Provide the [X, Y] coordinate of the cell's center where the given text is located.  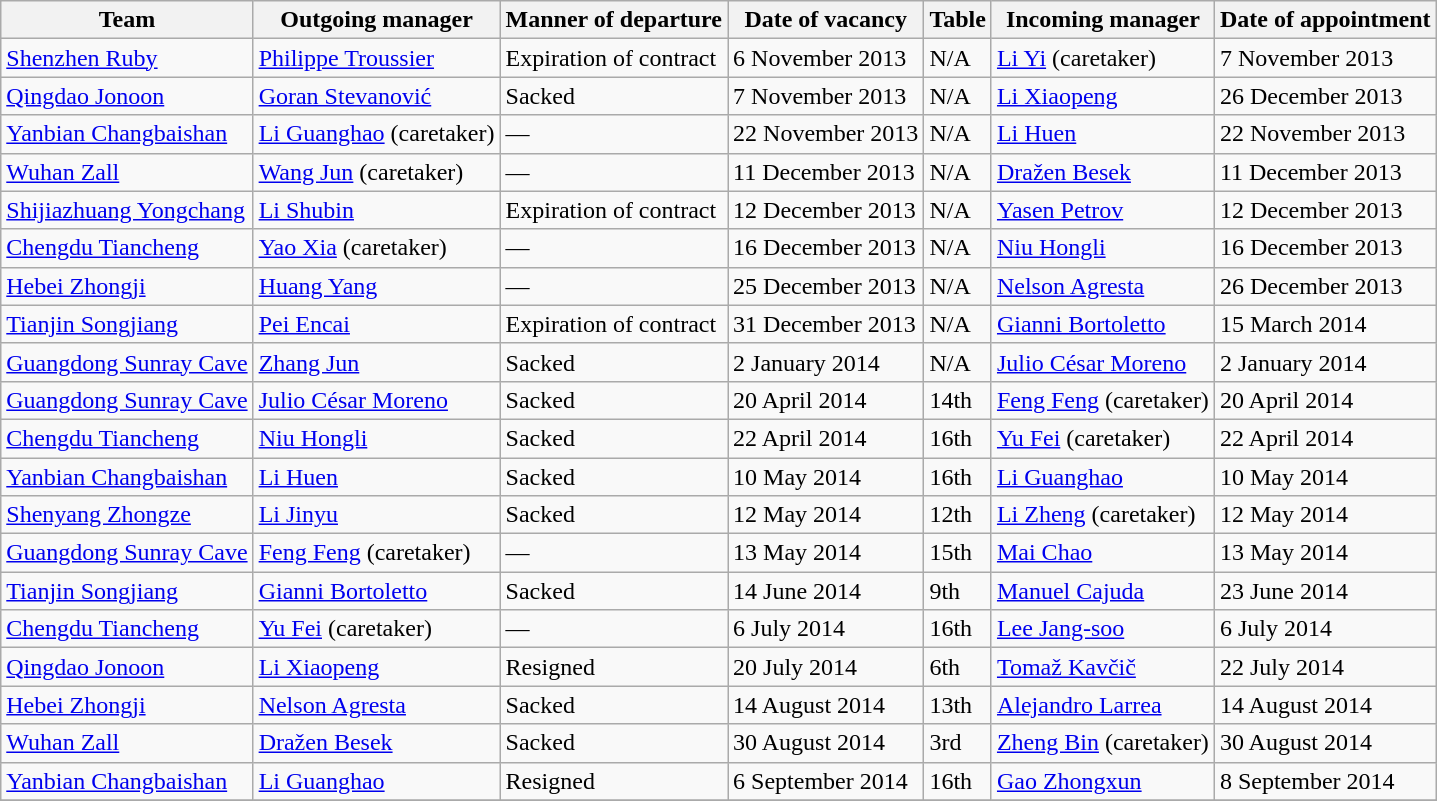
6 September 2014 [826, 781]
31 December 2013 [826, 324]
14 June 2014 [826, 591]
Alejandro Larrea [1102, 705]
Manuel Cajuda [1102, 591]
Pei Encai [376, 324]
Yasen Petrov [1102, 210]
Goran Stevanović [376, 96]
25 December 2013 [826, 286]
Mai Chao [1102, 553]
Li Yi (caretaker) [1102, 58]
Manner of departure [614, 20]
Team [127, 20]
Date of appointment [1325, 20]
Outgoing manager [376, 20]
Philippe Troussier [376, 58]
6 November 2013 [826, 58]
15 March 2014 [1325, 324]
Wang Jun (caretaker) [376, 172]
Huang Yang [376, 286]
23 June 2014 [1325, 591]
Tomaž Kavčič [1102, 667]
Yao Xia (caretaker) [376, 248]
13th [958, 705]
8 September 2014 [1325, 781]
20 July 2014 [826, 667]
Zheng Bin (caretaker) [1102, 743]
12th [958, 515]
Li Shubin [376, 210]
22 July 2014 [1325, 667]
Shenyang Zhongze [127, 515]
Incoming manager [1102, 20]
Shijiazhuang Yongchang [127, 210]
Li Guanghao (caretaker) [376, 134]
Zhang Jun [376, 362]
Lee Jang-soo [1102, 629]
Li Jinyu [376, 515]
6th [958, 667]
Li Zheng (caretaker) [1102, 515]
14th [958, 400]
3rd [958, 743]
Shenzhen Ruby [127, 58]
15th [958, 553]
Date of vacancy [826, 20]
Table [958, 20]
Gao Zhongxun [1102, 781]
9th [958, 591]
